Extract the (X, Y) coordinate from the center of the cell holding the provided text.  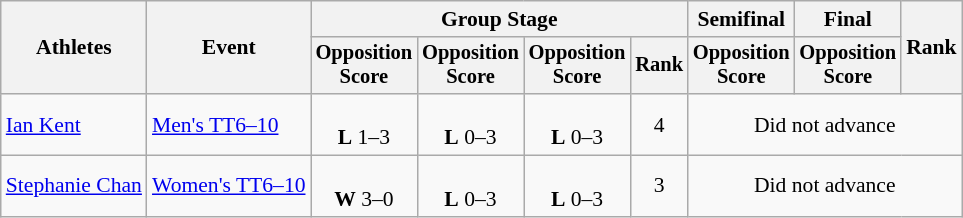
Ian Kent (74, 124)
W 3–0 (364, 186)
3 (659, 186)
L 1–3 (364, 124)
Final (848, 19)
Event (229, 48)
Women's TT6–10 (229, 186)
Group Stage (500, 19)
Athletes (74, 48)
4 (659, 124)
Stephanie Chan (74, 186)
Men's TT6–10 (229, 124)
Semifinal (742, 19)
